Determine the [x, y] coordinate at the center of the cell enclosing the given text.  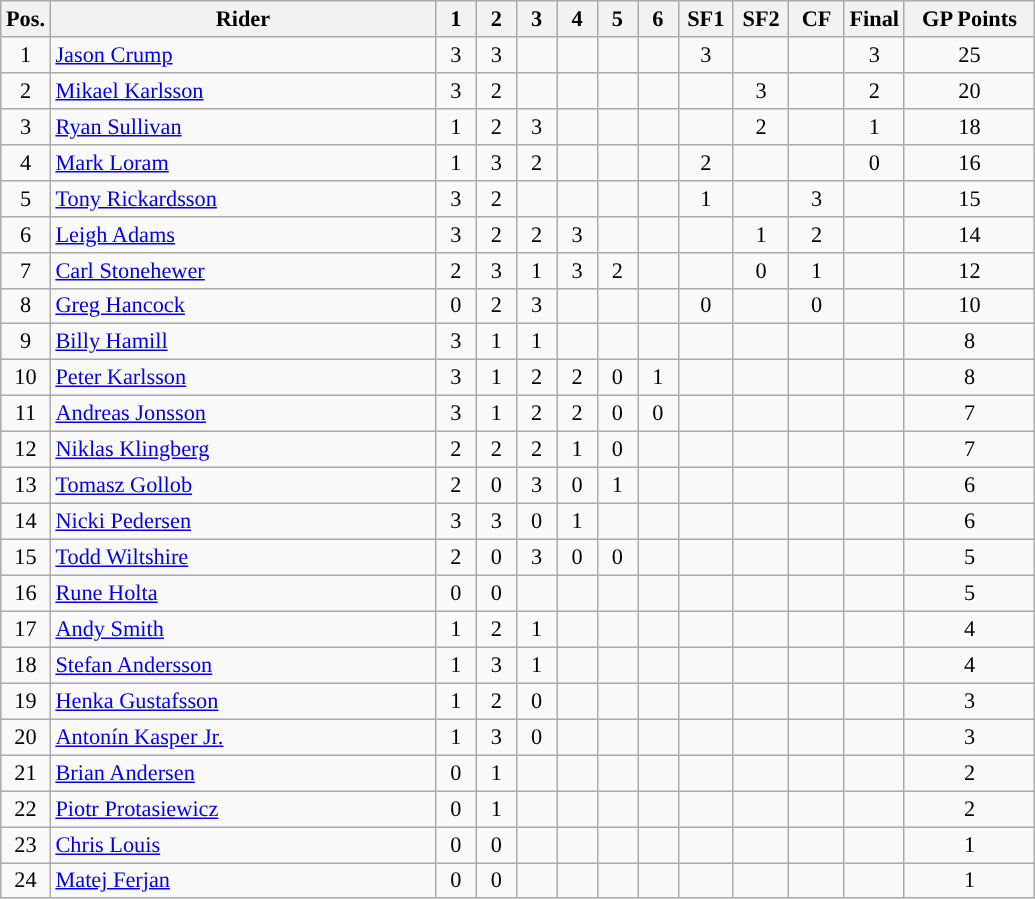
Rider [242, 19]
Tomasz Gollob [242, 485]
Mikael Karlsson [242, 90]
SF2 [760, 19]
Jason Crump [242, 55]
Andreas Jonsson [242, 414]
SF1 [706, 19]
Final [874, 19]
Chris Louis [242, 844]
GP Points [969, 19]
Mark Loram [242, 162]
Greg Hancock [242, 306]
9 [26, 342]
Ryan Sullivan [242, 126]
Todd Wiltshire [242, 557]
Tony Rickardsson [242, 198]
19 [26, 701]
Niklas Klingberg [242, 450]
Antonín Kasper Jr. [242, 737]
Matej Ferjan [242, 880]
Carl Stonehewer [242, 270]
Nicki Pedersen [242, 521]
Pos. [26, 19]
Piotr Protasiewicz [242, 809]
Brian Andersen [242, 773]
22 [26, 809]
Leigh Adams [242, 234]
24 [26, 880]
21 [26, 773]
17 [26, 629]
23 [26, 844]
11 [26, 414]
Andy Smith [242, 629]
CF [816, 19]
25 [969, 55]
Peter Karlsson [242, 378]
13 [26, 485]
Stefan Andersson [242, 665]
Henka Gustafsson [242, 701]
Rune Holta [242, 593]
Billy Hamill [242, 342]
